Return [X, Y] of the center of cell containing provided text 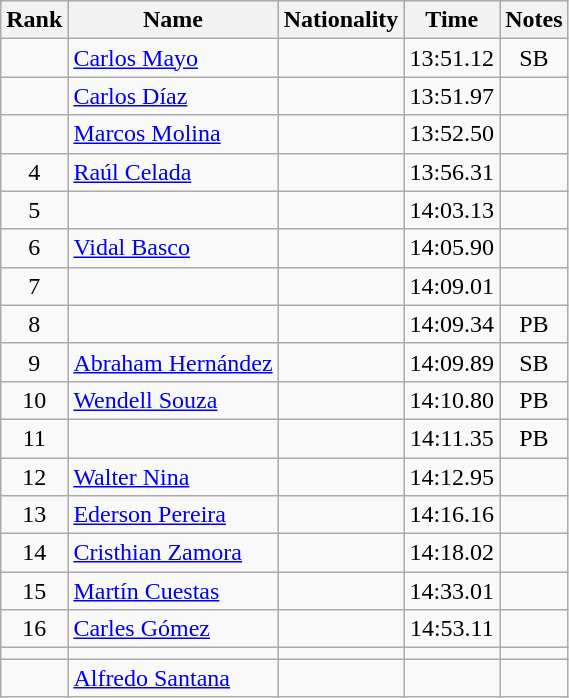
14:05.90 [452, 248]
Wendell Souza [173, 400]
Carlos Díaz [173, 96]
Marcos Molina [173, 134]
13:52.50 [452, 134]
5 [34, 210]
16 [34, 629]
13:51.97 [452, 96]
Alfredo Santana [173, 678]
Raúl Celada [173, 172]
13:51.12 [452, 58]
14:12.95 [452, 477]
Nationality [341, 20]
14:16.16 [452, 515]
14:03.13 [452, 210]
Carles Gómez [173, 629]
Walter Nina [173, 477]
14:11.35 [452, 438]
11 [34, 438]
Notes [534, 20]
Abraham Hernández [173, 362]
6 [34, 248]
12 [34, 477]
Vidal Basco [173, 248]
Martín Cuestas [173, 591]
14 [34, 553]
7 [34, 286]
9 [34, 362]
14:53.11 [452, 629]
13 [34, 515]
Time [452, 20]
15 [34, 591]
14:33.01 [452, 591]
4 [34, 172]
14:09.01 [452, 286]
13:56.31 [452, 172]
Cristhian Zamora [173, 553]
Name [173, 20]
14:09.34 [452, 324]
14:18.02 [452, 553]
Rank [34, 20]
Ederson Pereira [173, 515]
14:09.89 [452, 362]
Carlos Mayo [173, 58]
14:10.80 [452, 400]
10 [34, 400]
8 [34, 324]
